Capture the cell that displays the provided text and extract its [X, Y] central coordinate. 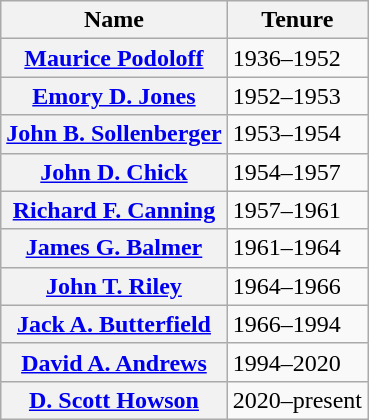
Name [114, 20]
1953–1954 [297, 134]
David A. Andrews [114, 362]
1957–1961 [297, 210]
1936–1952 [297, 58]
2020–present [297, 400]
1966–1994 [297, 324]
D. Scott Howson [114, 400]
James G. Balmer [114, 248]
1961–1964 [297, 248]
John D. Chick [114, 172]
Emory D. Jones [114, 96]
Jack A. Butterfield [114, 324]
1952–1953 [297, 96]
John B. Sollenberger [114, 134]
Maurice Podoloff [114, 58]
1964–1966 [297, 286]
Richard F. Canning [114, 210]
John T. Riley [114, 286]
1954–1957 [297, 172]
Tenure [297, 20]
1994–2020 [297, 362]
